Identify which cell holds the provided text, then report its (x, y) central coordinate. 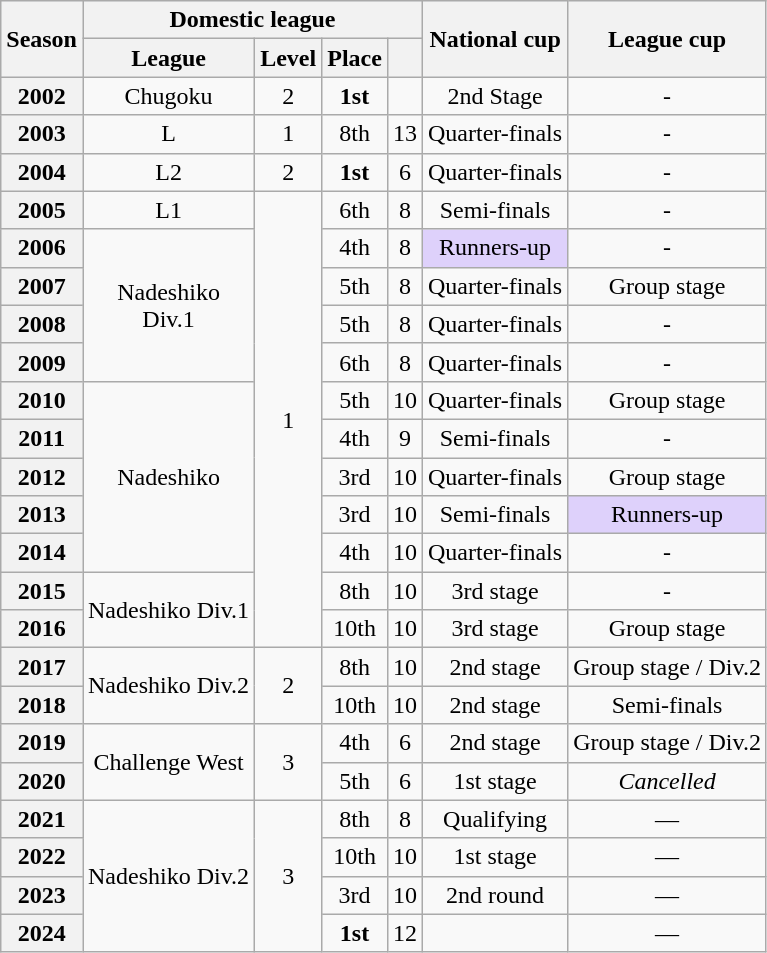
2019 (42, 743)
2015 (42, 591)
L2 (168, 172)
Challenge West (168, 762)
2002 (42, 96)
Domestic league (252, 20)
13 (404, 134)
Cancelled (668, 781)
Qualifying (494, 819)
2008 (42, 324)
National cup (494, 39)
2009 (42, 362)
2021 (42, 819)
Season (42, 39)
2012 (42, 477)
2024 (42, 933)
9 (404, 438)
Level (288, 58)
2020 (42, 781)
2016 (42, 629)
2017 (42, 667)
2004 (42, 172)
NadeshikoDiv.1 (168, 305)
2011 (42, 438)
Place (355, 58)
League (168, 58)
2005 (42, 210)
Chugoku (168, 96)
2nd Stage (494, 96)
2023 (42, 895)
2nd round (494, 895)
2014 (42, 553)
2013 (42, 515)
2022 (42, 857)
Nadeshiko (168, 476)
2018 (42, 705)
League cup (668, 39)
12 (404, 933)
L1 (168, 210)
2007 (42, 286)
2010 (42, 400)
2003 (42, 134)
2006 (42, 248)
Nadeshiko Div.1 (168, 610)
L (168, 134)
